For the text-containing cell, return its midpoint in [x, y] coordinate format. 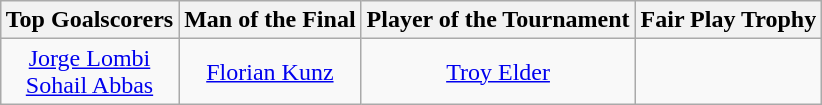
Florian Kunz [270, 72]
Troy Elder [498, 72]
Top Goalscorers [89, 20]
Man of the Final [270, 20]
Jorge Lombi Sohail Abbas [89, 72]
Player of the Tournament [498, 20]
Fair Play Trophy [728, 20]
